Output the (X, Y) coordinate of the center of the cell containing the given text.  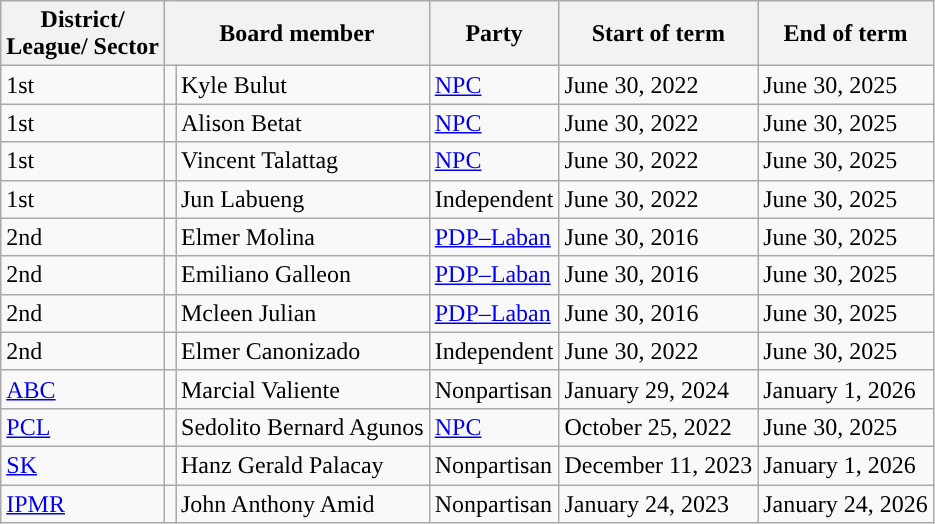
Elmer Canonizado (303, 351)
Elmer Molina (303, 237)
PCL (83, 427)
January 29, 2024 (658, 389)
Kyle Bulut (303, 85)
SK (83, 465)
Sedolito Bernard Agunos (303, 427)
ABC (83, 389)
John Anthony Amid (303, 503)
Start of term (658, 34)
December 11, 2023 (658, 465)
Board member (296, 34)
Emiliano Galleon (303, 275)
Vincent Talattag (303, 161)
District/League/ Sector (83, 34)
Alison Betat (303, 123)
January 24, 2026 (846, 503)
Marcial Valiente (303, 389)
Mcleen Julian (303, 313)
Jun Labueng (303, 199)
End of term (846, 34)
Hanz Gerald Palacay (303, 465)
January 24, 2023 (658, 503)
Party (494, 34)
October 25, 2022 (658, 427)
IPMR (83, 503)
